Return the [x, y] coordinate for the center point of the cell that contains the specified text.  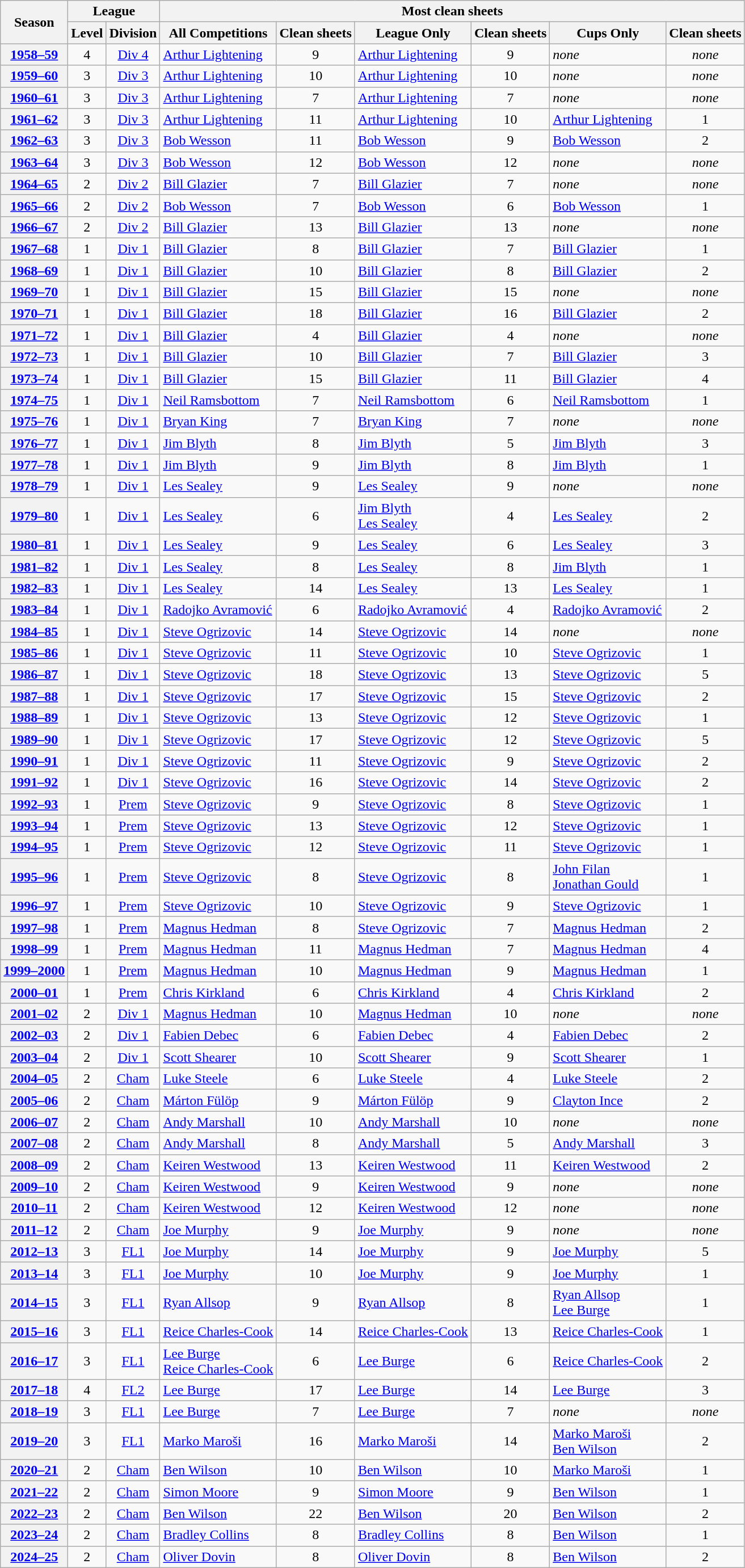
1970–71 [34, 314]
2012–13 [34, 1251]
1964–65 [34, 184]
1999–2000 [34, 970]
2007–08 [34, 1144]
Ryan Allsop Lee Burge [608, 1302]
2014–15 [34, 1302]
All Competitions [218, 33]
2010–11 [34, 1208]
1981–82 [34, 566]
2001–02 [34, 1014]
1975–76 [34, 422]
2015–16 [34, 1331]
1980–81 [34, 545]
1979–80 [34, 515]
Level [87, 33]
1997–98 [34, 927]
1998–99 [34, 949]
2006–07 [34, 1122]
1969–70 [34, 292]
1971–72 [34, 335]
1982–83 [34, 588]
Season [34, 22]
1990–91 [34, 761]
1966–67 [34, 227]
2005–06 [34, 1100]
2013–14 [34, 1273]
1995–96 [34, 876]
2016–17 [34, 1361]
2017–18 [34, 1390]
1961–62 [34, 119]
2000–01 [34, 993]
1959–60 [34, 76]
Jim Blyth Les Sealey [413, 515]
Marko Maroši Ben Wilson [608, 1441]
1978–79 [34, 486]
2023–24 [34, 1535]
2019–20 [34, 1441]
2020–21 [34, 1470]
1984–85 [34, 632]
Lee Burge Reice Charles-Cook [218, 1361]
1991–92 [34, 783]
2008–09 [34, 1165]
1974–75 [34, 400]
1977–78 [34, 465]
2021–22 [34, 1492]
2011–12 [34, 1230]
1993–94 [34, 826]
2022–23 [34, 1514]
1994–95 [34, 847]
1967–68 [34, 249]
2024–25 [34, 1557]
1987–88 [34, 696]
22 [315, 1514]
2002–03 [34, 1036]
Div 4 [133, 54]
1989–90 [34, 739]
20 [510, 1514]
FL2 [133, 1390]
1992–93 [34, 804]
1958–59 [34, 54]
1985–86 [34, 653]
1960–61 [34, 98]
1988–89 [34, 718]
Cups Only [608, 33]
1986–87 [34, 675]
1968–69 [34, 271]
2009–10 [34, 1187]
1983–84 [34, 609]
Clayton Ince [608, 1100]
1973–74 [34, 379]
1963–64 [34, 162]
1962–63 [34, 141]
2004–05 [34, 1079]
League Only [413, 33]
1996–97 [34, 906]
Most clean sheets [452, 11]
2018–19 [34, 1412]
1972–73 [34, 357]
Division [133, 33]
1965–66 [34, 205]
John Filan Jonathan Gould [608, 876]
1976–77 [34, 443]
League [114, 11]
2003–04 [34, 1057]
